Extract the (x, y) coordinate from the center of the cell holding the provided text.  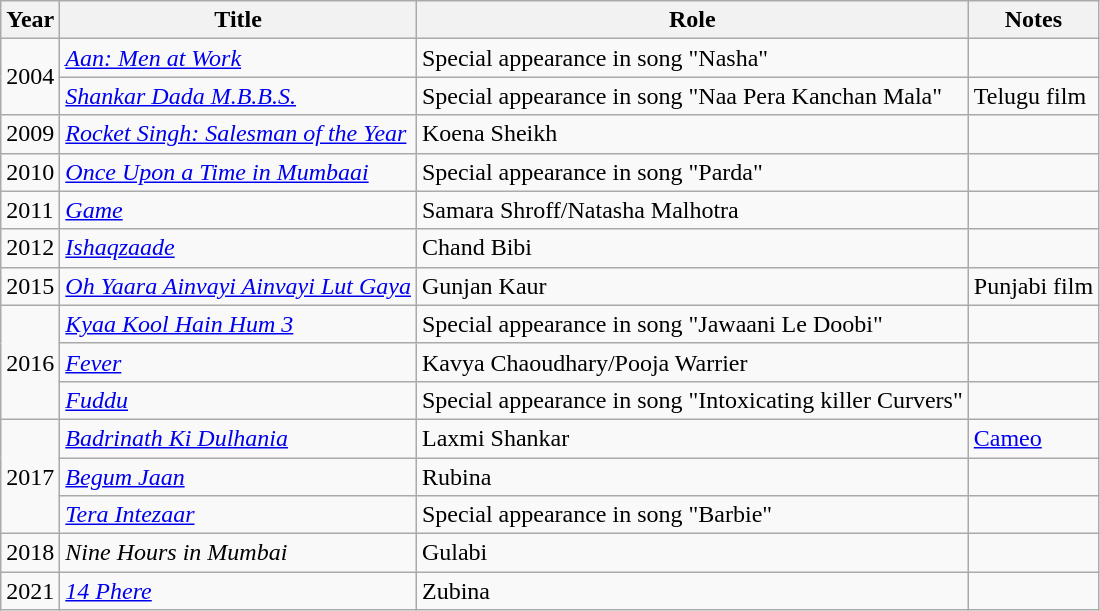
Special appearance in song "Nasha" (692, 58)
2010 (30, 172)
Laxmi Shankar (692, 438)
Year (30, 20)
Special appearance in song "Intoxicating killer Curvers" (692, 400)
Nine Hours in Mumbai (238, 553)
Once Upon a Time in Mumbaai (238, 172)
2004 (30, 77)
2011 (30, 210)
Role (692, 20)
Special appearance in song "Barbie" (692, 515)
Koena Sheikh (692, 134)
2017 (30, 476)
Fuddu (238, 400)
2012 (30, 248)
Special appearance in song "Parda" (692, 172)
2015 (30, 286)
Ishaqzaade (238, 248)
Title (238, 20)
Tera Intezaar (238, 515)
14 Phere (238, 591)
2016 (30, 362)
Gunjan Kaur (692, 286)
Notes (1033, 20)
2018 (30, 553)
2009 (30, 134)
Chand Bibi (692, 248)
Shankar Dada M.B.B.S. (238, 96)
Special appearance in song "Naa Pera Kanchan Mala" (692, 96)
Begum Jaan (238, 477)
Badrinath Ki Dulhania (238, 438)
Zubina (692, 591)
Gulabi (692, 553)
Aan: Men at Work (238, 58)
Rocket Singh: Salesman of the Year (238, 134)
Rubina (692, 477)
Oh Yaara Ainvayi Ainvayi Lut Gaya (238, 286)
Special appearance in song "Jawaani Le Doobi" (692, 324)
2021 (30, 591)
Kavya Chaoudhary/Pooja Warrier (692, 362)
Cameo (1033, 438)
Punjabi film (1033, 286)
Samara Shroff/Natasha Malhotra (692, 210)
Telugu film (1033, 96)
Fever (238, 362)
Game (238, 210)
Kyaa Kool Hain Hum 3 (238, 324)
